Detect which cell encompasses the target text, then output its (X, Y) center coordinate. 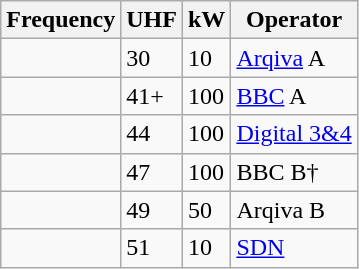
41+ (152, 96)
kW (206, 20)
44 (152, 134)
30 (152, 58)
UHF (152, 20)
Arqiva B (294, 210)
Digital 3&4 (294, 134)
BBC A (294, 96)
49 (152, 210)
51 (152, 248)
50 (206, 210)
Arqiva A (294, 58)
Operator (294, 20)
SDN (294, 248)
BBC B† (294, 172)
47 (152, 172)
Frequency (61, 20)
